For the text-containing cell, return its midpoint in [x, y] coordinate format. 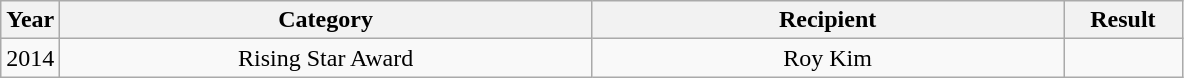
Roy Kim [827, 58]
2014 [30, 58]
Rising Star Award [326, 58]
Result [1123, 20]
Year [30, 20]
Recipient [827, 20]
Category [326, 20]
